From the cell containing the given text, extract its center point as [x, y] coordinate. 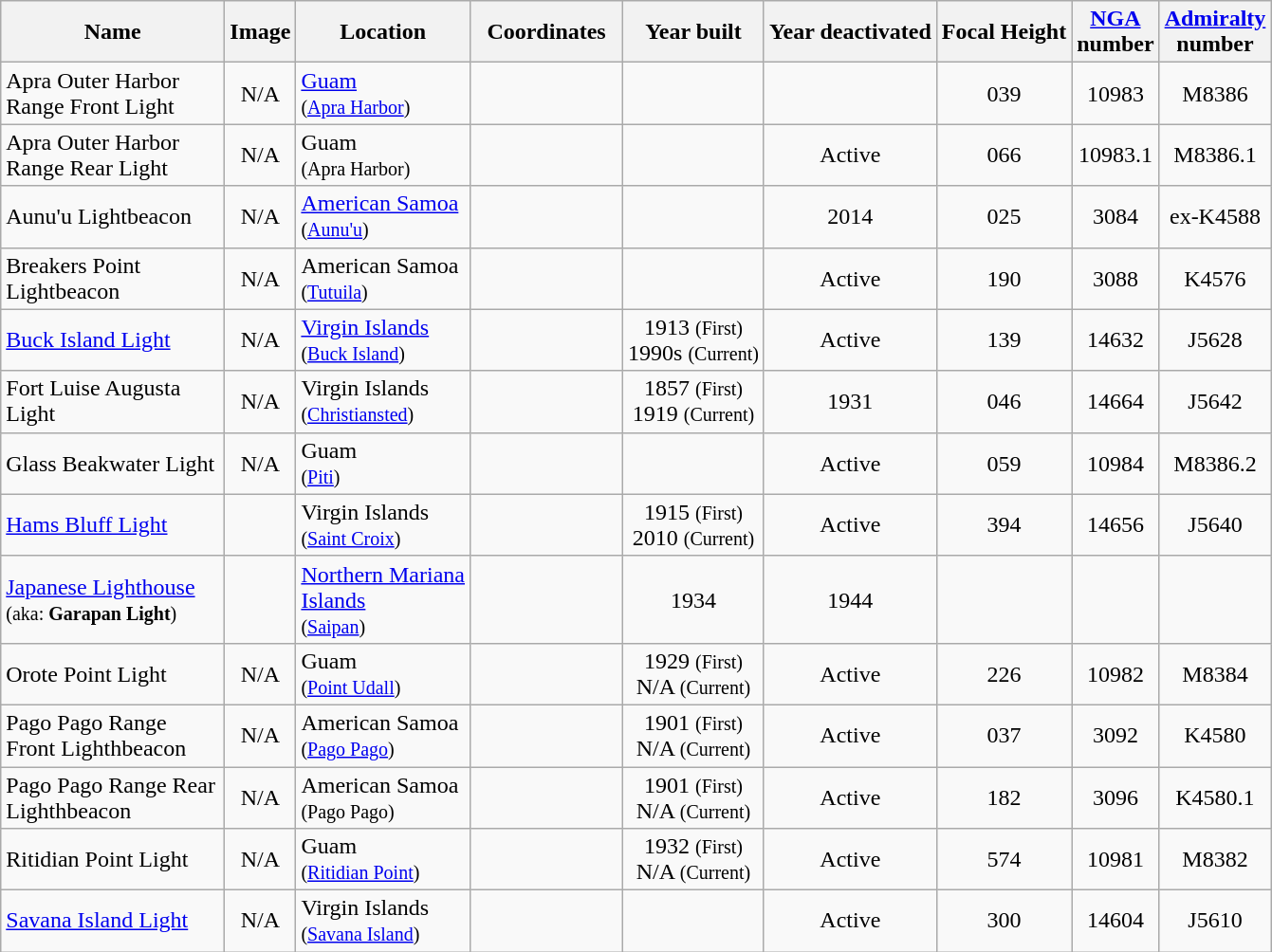
Breakers Point Lightbeacon [113, 279]
14664 [1115, 402]
Virgin Islands(Buck Island) [383, 339]
M8384 [1215, 673]
Virgin Islands(Savana Island) [383, 922]
Image [260, 32]
025 [1004, 216]
American Samoa(Tutuila) [383, 279]
Virgin Islands(Saint Croix) [383, 525]
Guam(Piti) [383, 463]
14656 [1115, 525]
K4580 [1215, 736]
10981 [1115, 859]
1931 [850, 402]
139 [1004, 339]
3092 [1115, 736]
574 [1004, 859]
Admiraltynumber [1215, 32]
10983 [1115, 93]
3084 [1115, 216]
046 [1004, 402]
Year deactivated [850, 32]
10983.1 [1115, 156]
Pago Pago Range Front Lighthbeacon [113, 736]
Apra Outer Harbor Range Front Light [113, 93]
Coordinates [546, 32]
Northern MarianaIslands(Saipan) [383, 599]
M8382 [1215, 859]
10984 [1115, 463]
190 [1004, 279]
14632 [1115, 339]
Hams Bluff Light [113, 525]
1913 (First) 1990s (Current) [694, 339]
066 [1004, 156]
Guam(Ritidian Point) [383, 859]
K4580.1 [1215, 796]
NGAnumber [1115, 32]
3088 [1115, 279]
ex-K4588 [1215, 216]
Ritidian Point Light [113, 859]
Guam(Point Udall) [383, 673]
Focal Height [1004, 32]
1932 (First) N/A (Current) [694, 859]
037 [1004, 736]
2014 [850, 216]
M8386.2 [1215, 463]
Buck Island Light [113, 339]
Savana Island Light [113, 922]
1944 [850, 599]
M8386 [1215, 93]
Location [383, 32]
300 [1004, 922]
J5628 [1215, 339]
J5610 [1215, 922]
226 [1004, 673]
1934 [694, 599]
039 [1004, 93]
059 [1004, 463]
1929 (First) N/A (Current) [694, 673]
1915 (First) 2010 (Current) [694, 525]
Pago Pago Range Rear Lighthbeacon [113, 796]
Japanese Lighthouse(aka: Garapan Light) [113, 599]
Orote Point Light [113, 673]
Glass Beakwater Light [113, 463]
10982 [1115, 673]
182 [1004, 796]
14604 [1115, 922]
J5640 [1215, 525]
Virgin Islands(Christiansted) [383, 402]
Aunu'u Lightbeacon [113, 216]
Year built [694, 32]
K4576 [1215, 279]
J5642 [1215, 402]
Fort Luise Augusta Light [113, 402]
3096 [1115, 796]
Apra Outer Harbor Range Rear Light [113, 156]
American Samoa(Aunu'u) [383, 216]
394 [1004, 525]
1857 (First) 1919 (Current) [694, 402]
M8386.1 [1215, 156]
Name [113, 32]
